Detect which cell encompasses the target text, then output its (X, Y) center coordinate. 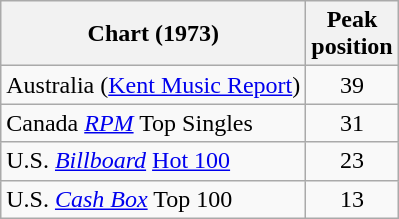
31 (352, 123)
39 (352, 85)
13 (352, 199)
Canada RPM Top Singles (154, 123)
Australia (Kent Music Report) (154, 85)
U.S. Billboard Hot 100 (154, 161)
Chart (1973) (154, 34)
U.S. Cash Box Top 100 (154, 199)
Peakposition (352, 34)
23 (352, 161)
